Locate the cell with the specified text and output its (x, y) center coordinate. 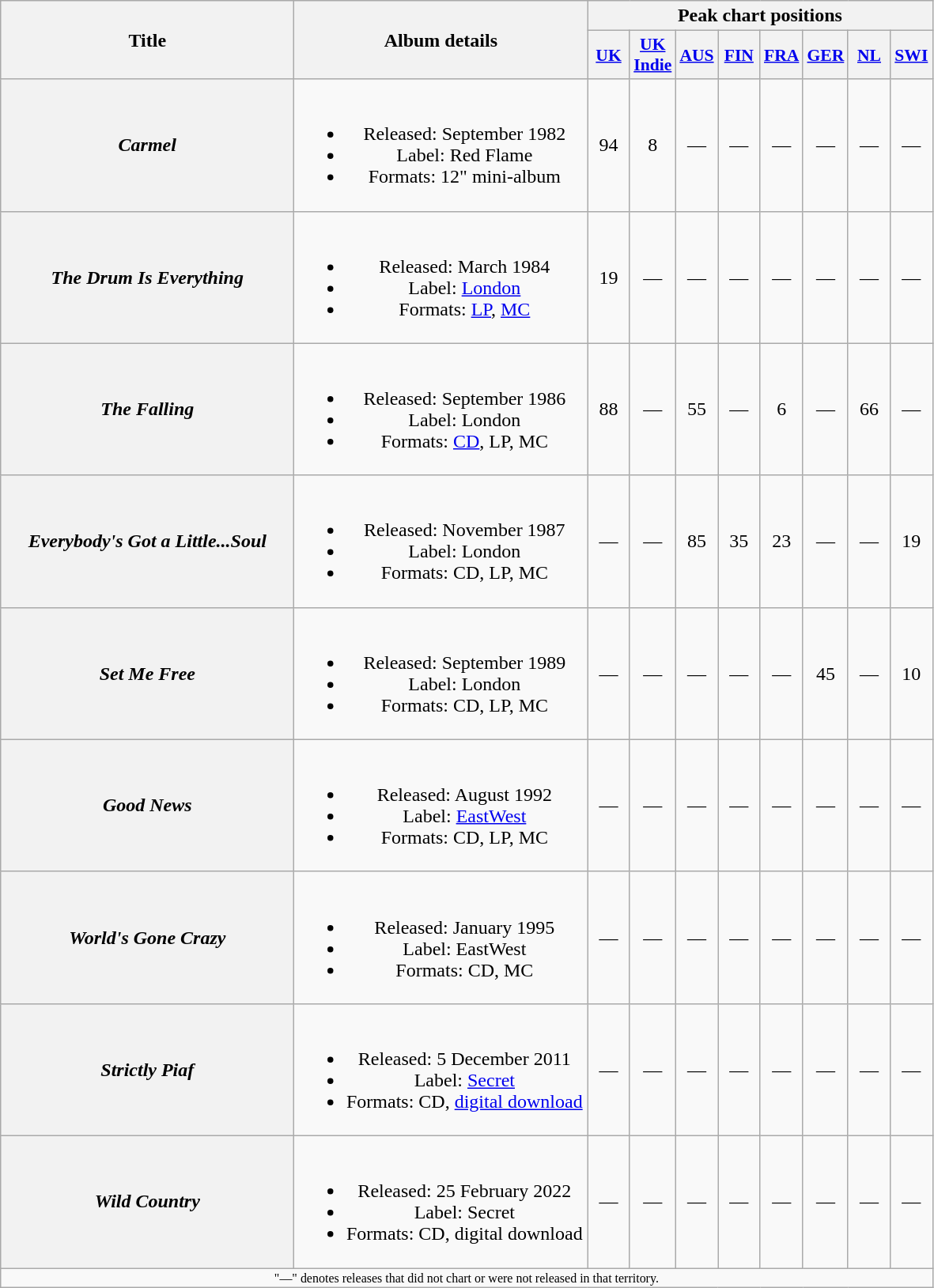
Carmel (147, 145)
Good News (147, 805)
Released: 5 December 2011Label: SecretFormats: CD, digital download (441, 1069)
6 (781, 410)
8 (652, 145)
88 (609, 410)
Title (147, 40)
Everybody's Got a Little...Soul (147, 541)
Strictly Piaf (147, 1069)
GER (826, 55)
Peak chart positions (760, 16)
66 (868, 410)
SWI (911, 55)
Wild Country (147, 1202)
Released: 25 February 2022Label: SecretFormats: CD, digital download (441, 1202)
UK (609, 55)
23 (781, 541)
Released: August 1992Label: EastWestFormats: CD, LP, MC (441, 805)
World's Gone Crazy (147, 938)
The Drum Is Everything (147, 277)
Released: November 1987Label: LondonFormats: CD, LP, MC (441, 541)
Released: March 1984Label: LondonFormats: LP, MC (441, 277)
Released: September 1982Label: Red FlameFormats: 12" mini-album (441, 145)
Released: January 1995Label: EastWestFormats: CD, MC (441, 938)
FIN (739, 55)
NL (868, 55)
Set Me Free (147, 674)
Album details (441, 40)
AUS (696, 55)
Released: September 1986Label: LondonFormats: CD, LP, MC (441, 410)
FRA (781, 55)
45 (826, 674)
94 (609, 145)
The Falling (147, 410)
10 (911, 674)
35 (739, 541)
UK Indie (652, 55)
55 (696, 410)
"—" denotes releases that did not chart or were not released in that territory. (467, 1278)
Released: September 1989Label: LondonFormats: CD, LP, MC (441, 674)
85 (696, 541)
